From the cell containing the given text, extract its center point as [x, y] coordinate. 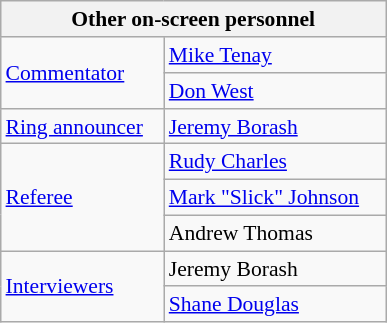
Andrew Thomas [275, 233]
Commentator [82, 72]
Other on-screen personnel [194, 19]
Referee [82, 198]
Mark "Slick" Johnson [275, 197]
Mike Tenay [275, 55]
Ring announcer [82, 126]
Shane Douglas [275, 304]
Interviewers [82, 286]
Don West [275, 91]
Rudy Charles [275, 162]
